Identify which cell holds the provided text, then report its (X, Y) central coordinate. 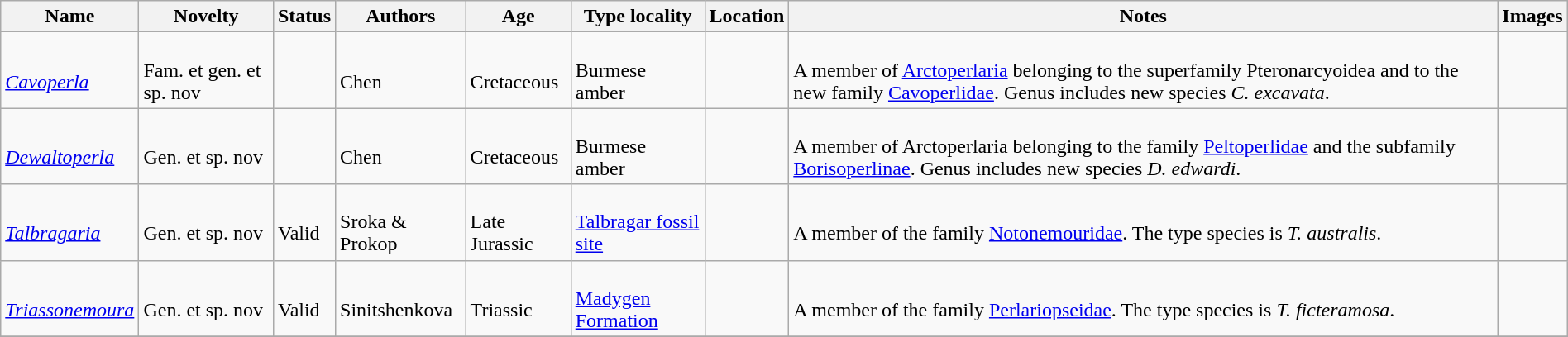
Sinitshenkova (401, 298)
Triassic (518, 298)
A member of Arctoperlaria belonging to the family Peltoperlidae and the subfamily Borisoperlinae. Genus includes new species D. edwardi. (1143, 146)
Images (1532, 17)
Novelty (207, 17)
Cavoperla (69, 70)
Sroka & Prokop (401, 222)
Fam. et gen. et sp. nov (207, 70)
Age (518, 17)
Status (304, 17)
Name (69, 17)
A member of Arctoperlaria belonging to the superfamily Pteronarcyoidea and to the new family Cavoperlidae. Genus includes new species C. excavata. (1143, 70)
Authors (401, 17)
Madygen Formation (638, 298)
Notes (1143, 17)
Location (747, 17)
Triassonemoura (69, 298)
Type locality (638, 17)
Late Jurassic (518, 222)
A member of the family Perlariopseidae. The type species is T. ficteramosa. (1143, 298)
A member of the family Notonemouridae. The type species is T. australis. (1143, 222)
Talbragaria (69, 222)
Talbragar fossil site (638, 222)
Dewaltoperla (69, 146)
